Scan for the cell matching the given text and deliver its [X, Y] coordinate at center. 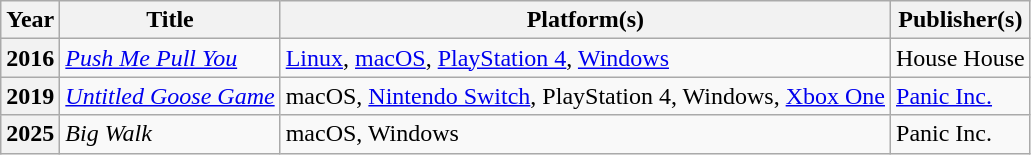
Year [30, 20]
macOS, Nintendo Switch, PlayStation 4, Windows, Xbox One [585, 96]
macOS, Windows [585, 134]
House House [961, 58]
2019 [30, 96]
Title [170, 20]
Big Walk [170, 134]
Push Me Pull You [170, 58]
Publisher(s) [961, 20]
Linux, macOS, PlayStation 4, Windows [585, 58]
Platform(s) [585, 20]
Untitled Goose Game [170, 96]
2025 [30, 134]
2016 [30, 58]
